Detect which cell encompasses the target text, then output its [X, Y] center coordinate. 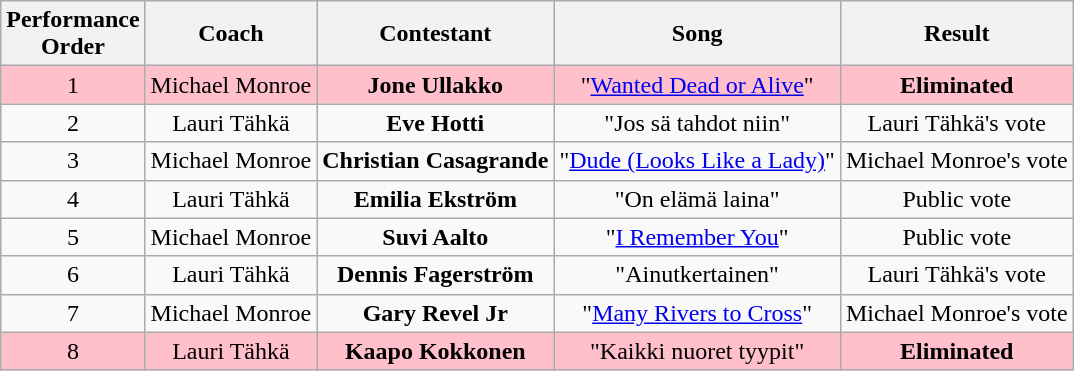
Kaapo Kokkonen [436, 351]
8 [73, 351]
Jone Ullakko [436, 85]
"Kaikki nuoret tyypit" [698, 351]
Coach [231, 34]
4 [73, 199]
Suvi Aalto [436, 237]
Emilia Ekström [436, 199]
Gary Revel Jr [436, 313]
"Ainutkertainen" [698, 275]
"Jos sä tahdot niin" [698, 123]
Christian Casagrande [436, 161]
"I Remember You" [698, 237]
Song [698, 34]
1 [73, 85]
"Many Rivers to Cross" [698, 313]
2 [73, 123]
Dennis Fagerström [436, 275]
6 [73, 275]
Eve Hotti [436, 123]
5 [73, 237]
Performance Order [73, 34]
7 [73, 313]
3 [73, 161]
"Dude (Looks Like a Lady)" [698, 161]
Result [956, 34]
"Wanted Dead or Alive" [698, 85]
Contestant [436, 34]
"On elämä laina" [698, 199]
